Return [x, y] of the center of cell containing provided text 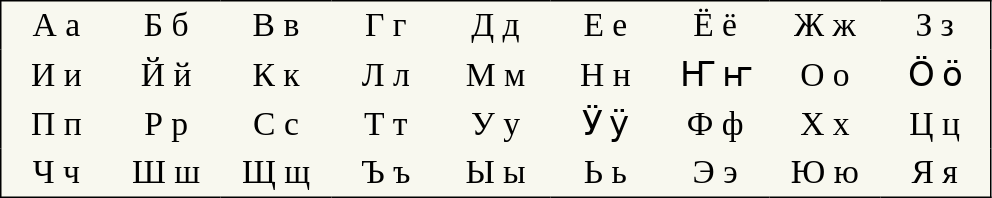
Ч ч [56, 172]
Ӧ ӧ [936, 75]
Д д [496, 26]
Л л [386, 75]
Г г [386, 26]
Н н [605, 75]
Е е [605, 26]
У у [496, 124]
П п [56, 124]
Т т [386, 124]
Ъ ъ [386, 172]
Ё ё [715, 26]
Ж ж [825, 26]
Р р [166, 124]
З з [936, 26]
К к [276, 75]
Б б [166, 26]
М м [496, 75]
О о [825, 75]
Ю ю [825, 172]
Ф ф [715, 124]
Ш ш [166, 172]
Ӱ ӱ [605, 124]
Й й [166, 75]
И и [56, 75]
Х х [825, 124]
Щ щ [276, 172]
Ц ц [936, 124]
А а [56, 26]
В в [276, 26]
Э э [715, 172]
С с [276, 124]
Ҥ ҥ [715, 75]
Я я [936, 172]
Ь ь [605, 172]
Ы ы [496, 172]
